Output the (X, Y) coordinate of the center of the cell containing the given text.  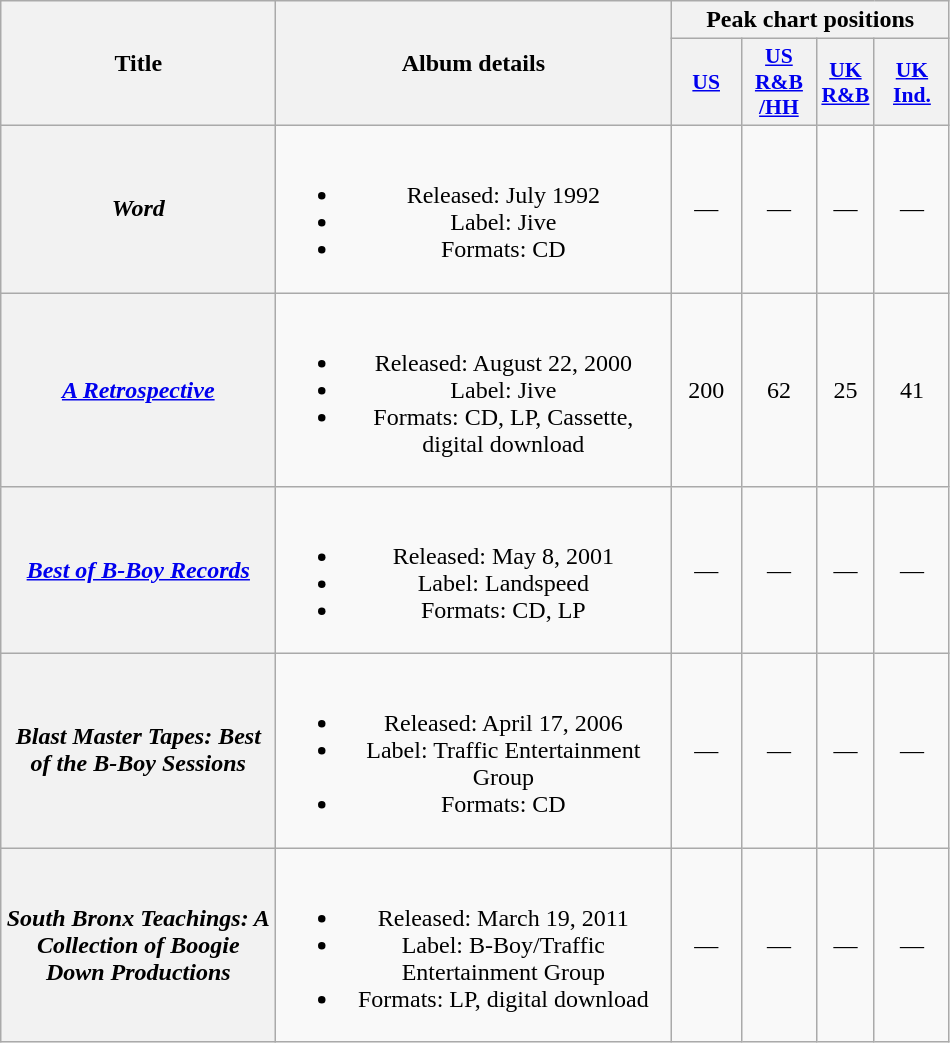
Peak chart positions (810, 20)
A Retrospective (138, 389)
Released: July 1992Label: JiveFormats: CD (474, 208)
Title (138, 64)
62 (778, 389)
UK Ind. (912, 82)
Released: March 19, 2011Label: B-Boy/Traffic Entertainment GroupFormats: LP, digital download (474, 945)
200 (706, 389)
UKR&B (845, 82)
Blast Master Tapes: Best of the B-Boy Sessions (138, 751)
US (706, 82)
41 (912, 389)
Word (138, 208)
Album details (474, 64)
Released: August 22, 2000Label: JiveFormats: CD, LP, Cassette, digital download (474, 389)
25 (845, 389)
USR&B/HH (778, 82)
South Bronx Teachings: A Collection of Boogie Down Productions (138, 945)
Released: May 8, 2001Label: LandspeedFormats: CD, LP (474, 570)
Released: April 17, 2006Label: Traffic Entertainment GroupFormats: CD (474, 751)
Best of B-Boy Records (138, 570)
